Locate the cell with the specified text and output its [X, Y] center coordinate. 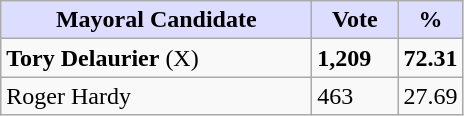
Roger Hardy [156, 96]
Mayoral Candidate [156, 20]
27.69 [430, 96]
1,209 [355, 58]
Vote [355, 20]
463 [355, 96]
Tory Delaurier (X) [156, 58]
% [430, 20]
72.31 [430, 58]
